Identify which cell holds the provided text, then report its [X, Y] central coordinate. 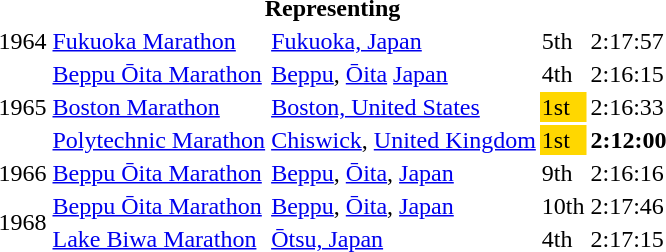
10th [563, 206]
9th [563, 173]
Fukuoka, Japan [404, 41]
Boston, United States [404, 107]
Polytechnic Marathon [159, 140]
Beppu, Ōita Japan [404, 74]
4th [563, 74]
5th [563, 41]
Fukuoka Marathon [159, 41]
Boston Marathon [159, 107]
Chiswick, United Kingdom [404, 140]
